Return the (X, Y) coordinate for the center point of the cell that contains the specified text.  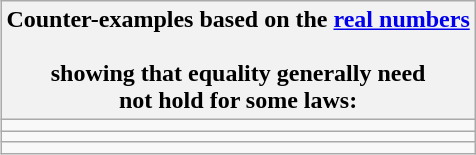
Counter-examples based on the real numbers showing that equality generally neednot hold for some laws: (238, 60)
